For the text-containing cell, return its midpoint in [X, Y] coordinate format. 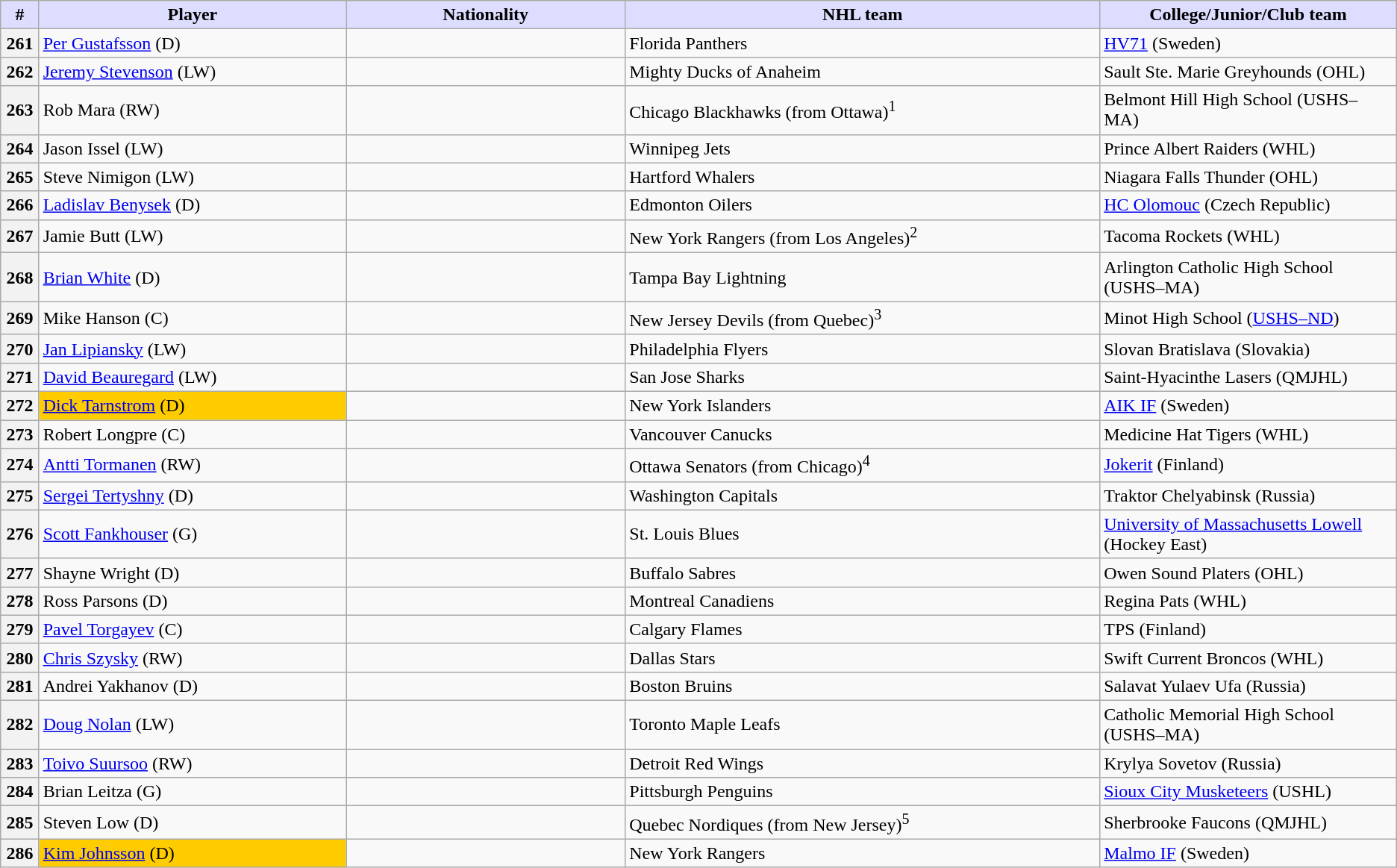
New York Islanders [863, 405]
282 [19, 725]
Jeremy Stevenson (LW) [193, 72]
Jan Lipiansky (LW) [193, 349]
Chris Szysky (RW) [193, 658]
Owen Sound Platers (OHL) [1248, 572]
Jamie Butt (LW) [193, 236]
Pittsburgh Penguins [863, 792]
Tacoma Rockets (WHL) [1248, 236]
Vancouver Canucks [863, 434]
Washington Capitals [863, 496]
Tampa Bay Lightning [863, 278]
275 [19, 496]
Player [193, 15]
Jason Issel (LW) [193, 149]
261 [19, 43]
New Jersey Devils (from Quebec)3 [863, 318]
Robert Longpre (C) [193, 434]
283 [19, 764]
Detroit Red Wings [863, 764]
Edmonton Oilers [863, 205]
HC Olomouc (Czech Republic) [1248, 205]
276 [19, 534]
268 [19, 278]
Hartford Whalers [863, 177]
Catholic Memorial High School (USHS–MA) [1248, 725]
281 [19, 687]
Dick Tarnstrom (D) [193, 405]
267 [19, 236]
Per Gustafsson (D) [193, 43]
Slovan Bratislava (Slovakia) [1248, 349]
264 [19, 149]
Ladislav Benysek (D) [193, 205]
Chicago Blackhawks (from Ottawa)1 [863, 110]
Swift Current Broncos (WHL) [1248, 658]
Pavel Torgayev (C) [193, 629]
Malmo IF (Sweden) [1248, 853]
Doug Nolan (LW) [193, 725]
Montreal Canadiens [863, 601]
270 [19, 349]
NHL team [863, 15]
280 [19, 658]
Sherbrooke Faucons (QMJHL) [1248, 822]
Krylya Sovetov (Russia) [1248, 764]
Jokerit (Finland) [1248, 466]
New York Rangers (from Los Angeles)2 [863, 236]
San Jose Sharks [863, 377]
Ross Parsons (D) [193, 601]
Antti Tormanen (RW) [193, 466]
AIK IF (Sweden) [1248, 405]
269 [19, 318]
Ottawa Senators (from Chicago)4 [863, 466]
Sault Ste. Marie Greyhounds (OHL) [1248, 72]
Winnipeg Jets [863, 149]
Toivo Suursoo (RW) [193, 764]
Calgary Flames [863, 629]
Mike Hanson (C) [193, 318]
284 [19, 792]
New York Rangers [863, 853]
266 [19, 205]
Sioux City Musketeers (USHL) [1248, 792]
Rob Mara (RW) [193, 110]
Brian Leitza (G) [193, 792]
Mighty Ducks of Anaheim [863, 72]
Dallas Stars [863, 658]
Traktor Chelyabinsk (Russia) [1248, 496]
St. Louis Blues [863, 534]
Salavat Yulaev Ufa (Russia) [1248, 687]
Steve Nimigon (LW) [193, 177]
262 [19, 72]
285 [19, 822]
Andrei Yakhanov (D) [193, 687]
Brian White (D) [193, 278]
Steven Low (D) [193, 822]
279 [19, 629]
265 [19, 177]
Boston Bruins [863, 687]
College/Junior/Club team [1248, 15]
Shayne Wright (D) [193, 572]
# [19, 15]
Nationality [486, 15]
273 [19, 434]
Toronto Maple Leafs [863, 725]
Philadelphia Flyers [863, 349]
Sergei Tertyshny (D) [193, 496]
Medicine Hat Tigers (WHL) [1248, 434]
Quebec Nordiques (from New Jersey)5 [863, 822]
HV71 (Sweden) [1248, 43]
TPS (Finland) [1248, 629]
Florida Panthers [863, 43]
Belmont Hill High School (USHS–MA) [1248, 110]
286 [19, 853]
Arlington Catholic High School (USHS–MA) [1248, 278]
271 [19, 377]
Scott Fankhouser (G) [193, 534]
272 [19, 405]
Buffalo Sabres [863, 572]
274 [19, 466]
University of Massachusetts Lowell (Hockey East) [1248, 534]
David Beauregard (LW) [193, 377]
Regina Pats (WHL) [1248, 601]
263 [19, 110]
278 [19, 601]
Niagara Falls Thunder (OHL) [1248, 177]
Kim Johnsson (D) [193, 853]
277 [19, 572]
Minot High School (USHS–ND) [1248, 318]
Saint-Hyacinthe Lasers (QMJHL) [1248, 377]
Prince Albert Raiders (WHL) [1248, 149]
